Identify which cell holds the provided text, then report its [x, y] central coordinate. 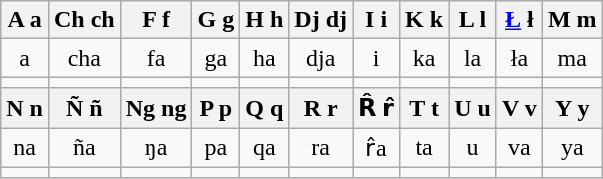
V v [519, 108]
i [376, 58]
M m [572, 20]
R̂ r̂ [376, 108]
N n [25, 108]
Dj dj [321, 20]
a [25, 58]
r̂a [376, 148]
K k [424, 20]
pa [216, 148]
G g [216, 20]
ga [216, 58]
Ng ng [156, 108]
na [25, 148]
qa [264, 148]
I i [376, 20]
la [473, 58]
va [519, 148]
ła [519, 58]
A a [25, 20]
ña [84, 148]
R r [321, 108]
Ł ł [519, 20]
F f [156, 20]
ta [424, 148]
u [473, 148]
L l [473, 20]
ka [424, 58]
cha [84, 58]
dja [321, 58]
Q q [264, 108]
ya [572, 148]
ma [572, 58]
Ch ch [84, 20]
ha [264, 58]
fa [156, 58]
T t [424, 108]
H h [264, 20]
U u [473, 108]
P p [216, 108]
ra [321, 148]
ŋa [156, 148]
Y y [572, 108]
Ñ ñ [84, 108]
